Output the (X, Y) coordinate of the center of the cell containing the given text.  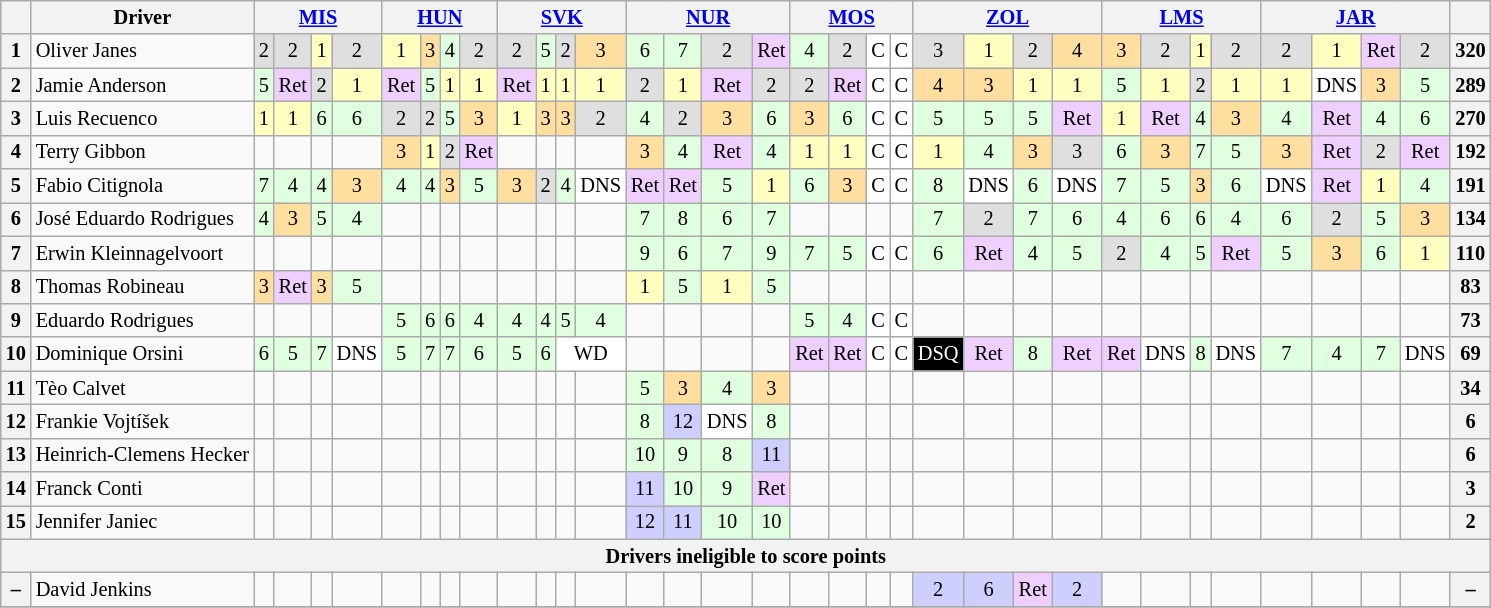
15 (16, 522)
34 (1470, 388)
Eduardo Rodrigues (142, 320)
192 (1470, 152)
MOS (852, 17)
JAR (1356, 17)
Driver (142, 17)
Fabio Citignola (142, 186)
MIS (318, 17)
134 (1470, 219)
David Jenkins (142, 589)
191 (1470, 186)
WD (591, 354)
HUN (440, 17)
José Eduardo Rodrigues (142, 219)
Drivers ineligible to score points (746, 556)
69 (1470, 354)
DSQ (938, 354)
Terry Gibbon (142, 152)
Tèo Calvet (142, 388)
14 (16, 489)
SVK (562, 17)
Erwin Kleinnagelvoort (142, 253)
289 (1470, 85)
Frankie Vojtíšek (142, 421)
Franck Conti (142, 489)
Jamie Anderson (142, 85)
320 (1470, 51)
110 (1470, 253)
NUR (708, 17)
73 (1470, 320)
Luis Recuenco (142, 118)
Dominique Orsini (142, 354)
Heinrich-Clemens Hecker (142, 455)
ZOL (1008, 17)
Oliver Janes (142, 51)
Thomas Robineau (142, 287)
LMS (1182, 17)
Jennifer Janiec (142, 522)
13 (16, 455)
83 (1470, 287)
270 (1470, 118)
